Locate the cell with the specified text and output its [X, Y] center coordinate. 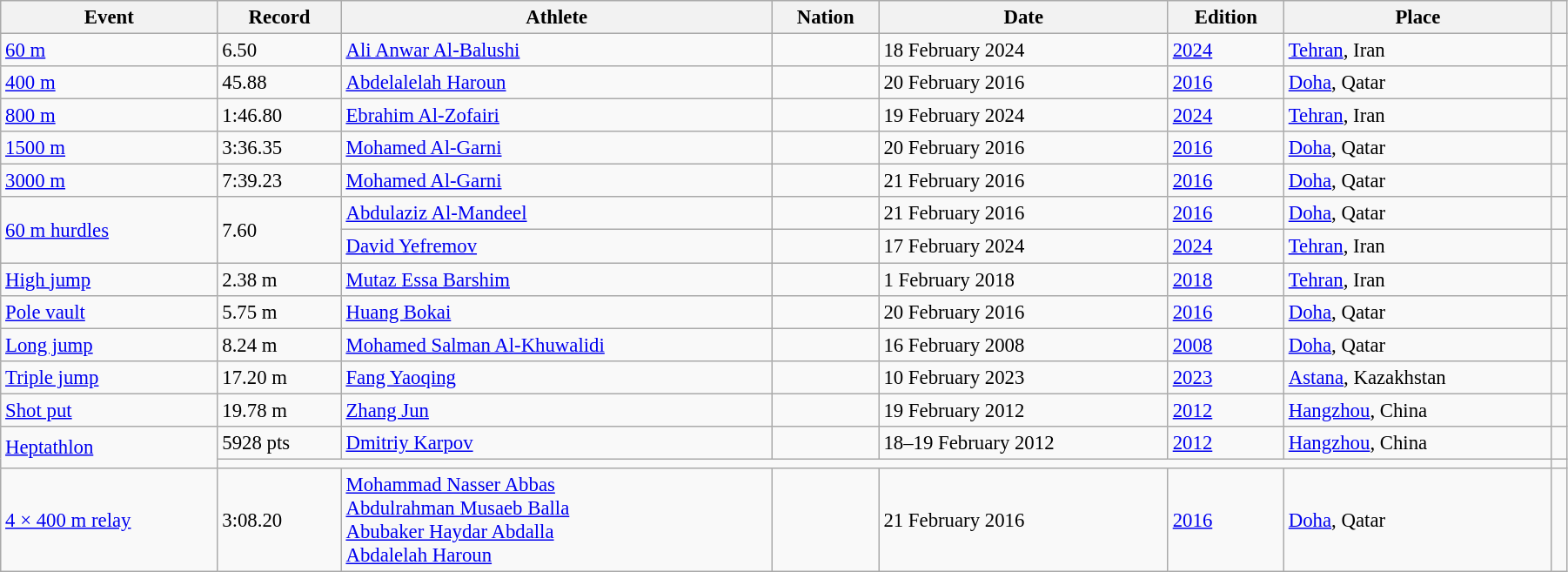
2008 [1225, 345]
Triple jump [110, 377]
Huang Bokai [557, 312]
2023 [1225, 377]
Astana, Kazakhstan [1417, 377]
3:08.20 [279, 521]
1:46.80 [279, 116]
Ali Anwar Al-Balushi [557, 50]
4 × 400 m relay [110, 521]
2018 [1225, 279]
Dmitriy Karpov [557, 443]
Abdulaziz Al-Mandeel [557, 213]
10 February 2023 [1023, 377]
17.20 m [279, 377]
Edition [1225, 17]
6.50 [279, 50]
5928 pts [279, 443]
7:39.23 [279, 181]
3:36.35 [279, 148]
18 February 2024 [1023, 50]
Mohammad Nasser AbbasAbdulrahman Musaeb BallaAbubaker Haydar AbdallaAbdalelah Haroun [557, 521]
Mutaz Essa Barshim [557, 279]
Mohamed Salman Al-Khuwalidi [557, 345]
1 February 2018 [1023, 279]
60 m [110, 50]
60 m hurdles [110, 230]
Athlete [557, 17]
High jump [110, 279]
16 February 2008 [1023, 345]
3000 m [110, 181]
19.78 m [279, 410]
Abdelalelah Haroun [557, 83]
Record [279, 17]
17 February 2024 [1023, 246]
David Yefremov [557, 246]
2.38 m [279, 279]
1500 m [110, 148]
Shot put [110, 410]
45.88 [279, 83]
18–19 February 2012 [1023, 443]
Zhang Jun [557, 410]
Ebrahim Al-Zofairi [557, 116]
Event [110, 17]
19 February 2024 [1023, 116]
Place [1417, 17]
400 m [110, 83]
Heptathlon [110, 448]
800 m [110, 116]
8.24 m [279, 345]
Long jump [110, 345]
19 February 2012 [1023, 410]
5.75 m [279, 312]
Fang Yaoqing [557, 377]
7.60 [279, 230]
Nation [825, 17]
Pole vault [110, 312]
Date [1023, 17]
